Pinpoint the cell where the given text exists, returning its (x, y) midpoint coordinate. 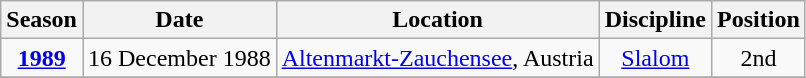
Date (179, 20)
Season (42, 20)
Slalom (655, 58)
Discipline (655, 20)
1989 (42, 58)
16 December 1988 (179, 58)
Position (759, 20)
2nd (759, 58)
Location (438, 20)
Altenmarkt-Zauchensee, Austria (438, 58)
